Provide the [X, Y] coordinate of the cell's center where the given text is located.  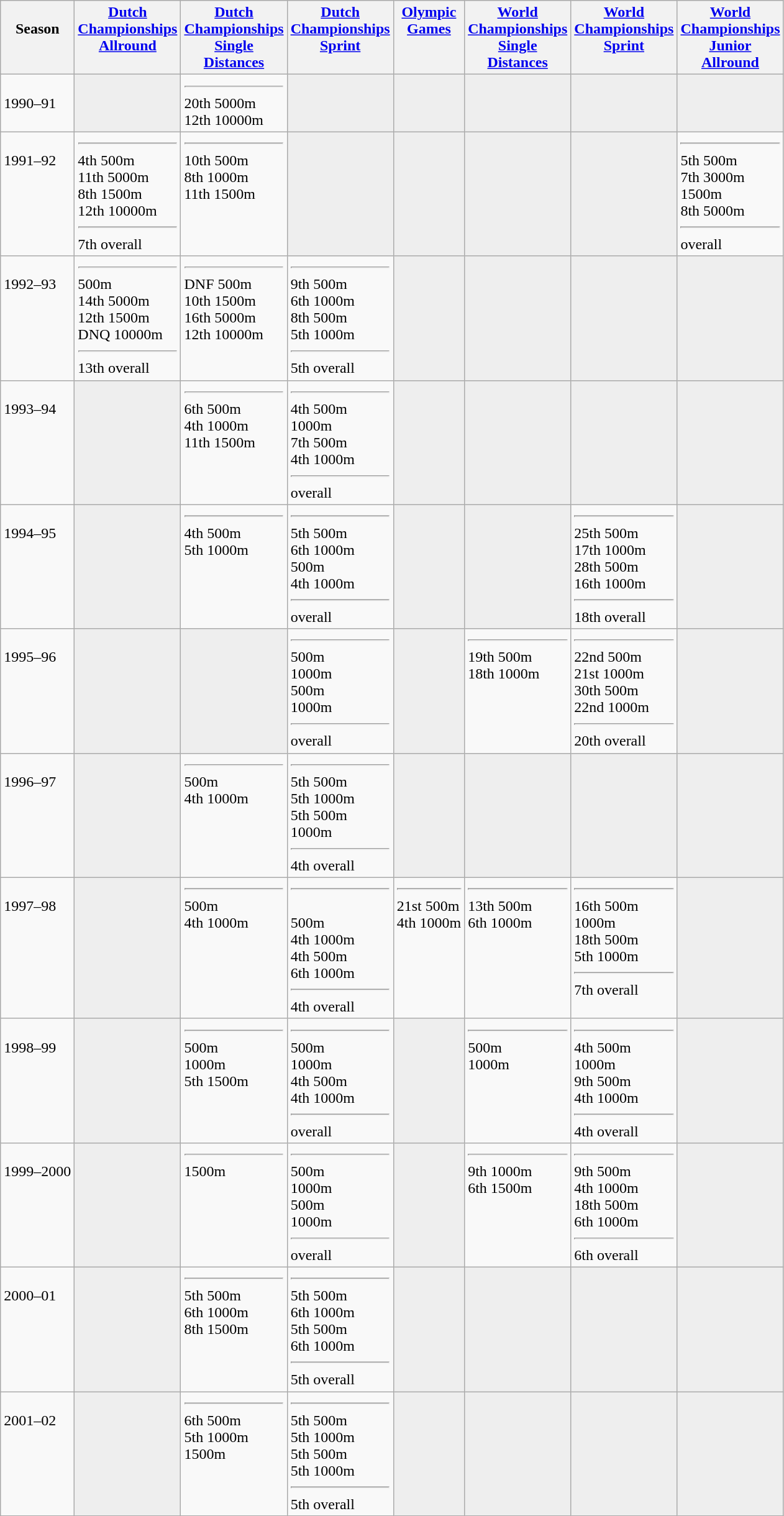
Dutch Championships Allround [128, 37]
2001–02 [37, 1454]
1500m [234, 1205]
6th 500m 5th 1000m 1500m [234, 1454]
5th 500m 7th 3000m 1500m 8th 5000m overall [731, 194]
1998–99 [37, 1080]
6th 500m 4th 1000m 11th 1500m [234, 442]
500m 1000m [518, 1080]
4th 500m 5th 1000m [234, 567]
1996–97 [37, 815]
Dutch Championships Sprint [340, 37]
20th 5000m 12th 10000m [234, 103]
9th 500m 6th 1000m 8th 500m 5th 1000m 5th overall [340, 318]
5th 500m 5th 1000m 5th 500m 5th 1000m 5th overall [340, 1454]
1999–2000 [37, 1205]
Olympic Games [429, 37]
4th 500m 1000m 9th 500m 4th 1000m 4th overall [624, 1080]
19th 500m 18th 1000m [518, 691]
16th 500m 1000m 18th 500m 5th 1000m 7th overall [624, 948]
13th 500m 6th 1000m [518, 948]
Dutch Championships Single Distances [234, 37]
5th 500m 5th 1000m 5th 500m 1000m 4th overall [340, 815]
1995–96 [37, 691]
500m 1000m 4th 500m 4th 1000m overall [340, 1080]
500m 14th 5000m 12th 1500m DNQ 10000m 13th overall [128, 318]
Season [37, 37]
22nd 500m 21st 1000m 30th 500m 22nd 1000m 20th overall [624, 691]
9th 1000m 6th 1500m [518, 1205]
5th 500m 6th 1000m 8th 1500m [234, 1329]
2000–01 [37, 1329]
World Championships Junior Allround [731, 37]
25th 500m 17th 1000m 28th 500m 16th 1000m 18th overall [624, 567]
1993–94 [37, 442]
500m 4th 1000m 4th 500m 6th 1000m 4th overall [340, 948]
4th 500m 1000m 7th 500m 4th 1000m overall [340, 442]
21st 500m 4th 1000m [429, 948]
1991–92 [37, 194]
5th 500m 6th 1000m 500m 4th 1000m overall [340, 567]
1992–93 [37, 318]
1994–95 [37, 567]
9th 500m 4th 1000m 18th 500m 6th 1000m 6th overall [624, 1205]
4th 500m 11th 5000m 8th 1500m 12th 10000m 7th overall [128, 194]
World Championships Single Distances [518, 37]
World Championships Sprint [624, 37]
1997–98 [37, 948]
DNF 500m 10th 1500m 16th 5000m 12th 10000m [234, 318]
1990–91 [37, 103]
10th 500m 8th 1000m 11th 1500m [234, 194]
500m 1000m 5th 1500m [234, 1080]
5th 500m 6th 1000m 5th 500m 6th 1000m 5th overall [340, 1329]
